Pinpoint the cell where the given text exists, returning its (X, Y) midpoint coordinate. 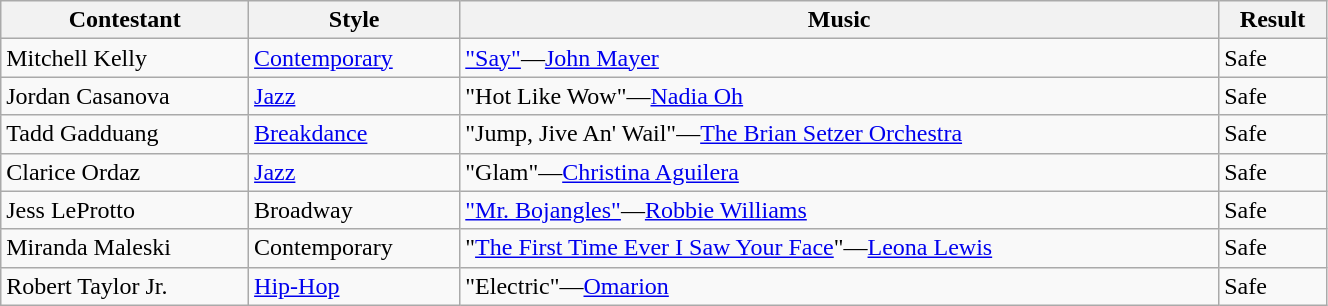
Style (354, 20)
"Mr. Bojangles"—Robbie Williams (840, 210)
"Glam"—Christina Aguilera (840, 172)
Breakdance (354, 134)
"Electric"—Omarion (840, 286)
Miranda Maleski (125, 248)
Contestant (125, 20)
"Jump, Jive An' Wail"—The Brian Setzer Orchestra (840, 134)
Mitchell Kelly (125, 58)
Result (1273, 20)
Clarice Ordaz (125, 172)
Robert Taylor Jr. (125, 286)
Broadway (354, 210)
Tadd Gadduang (125, 134)
"The First Time Ever I Saw Your Face"—Leona Lewis (840, 248)
Jess LeProtto (125, 210)
"Say"—John Mayer (840, 58)
"Hot Like Wow"—Nadia Oh (840, 96)
Music (840, 20)
Jordan Casanova (125, 96)
Hip-Hop (354, 286)
